For the text-containing cell, return its midpoint in (x, y) coordinate format. 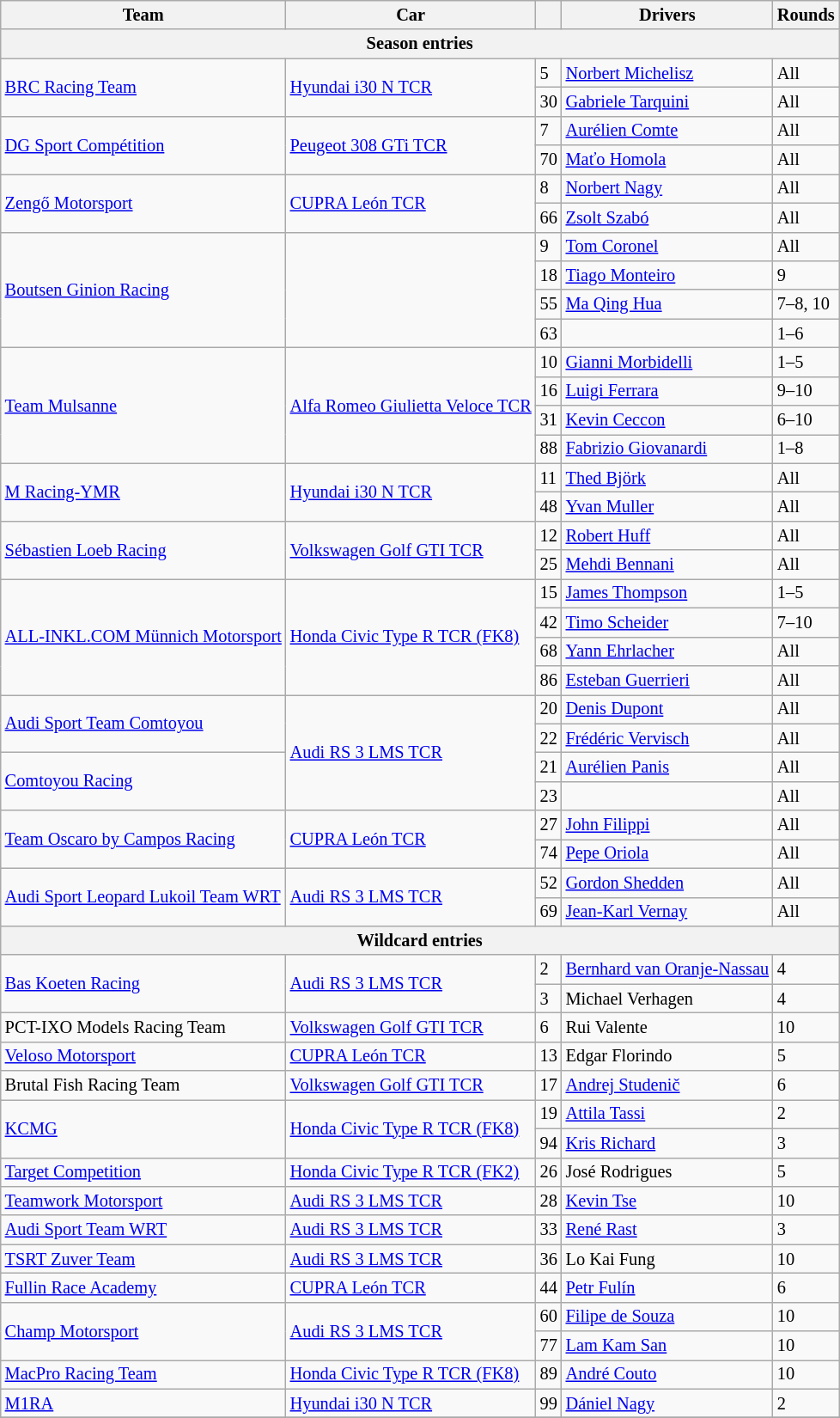
25 (549, 565)
BRC Racing Team (143, 88)
Audi Sport Team Comtoyou (143, 724)
Alfa Romeo Giulietta Veloce TCR (411, 406)
52 (549, 883)
Filipe de Souza (667, 1317)
13 (549, 1056)
44 (549, 1287)
PCT-IXO Models Racing Team (143, 1027)
22 (549, 738)
7–10 (806, 622)
Edgar Florindo (667, 1056)
Michael Verhagen (667, 999)
José Rodrigues (667, 1172)
1–8 (806, 449)
30 (549, 101)
Kris Richard (667, 1143)
11 (549, 478)
7 (549, 131)
Lo Kai Fung (667, 1259)
Comtoyou Racing (143, 780)
Dániel Nagy (667, 1403)
12 (549, 535)
Lam Kam San (667, 1346)
1–6 (806, 333)
Veloso Motorsport (143, 1056)
Gabriele Tarquini (667, 101)
John Filippi (667, 825)
Brutal Fish Racing Team (143, 1085)
Pepe Oriola (667, 853)
DG Sport Compétition (143, 144)
M Racing-YMR (143, 492)
36 (549, 1259)
Yvan Muller (667, 506)
Esteban Guerrieri (667, 680)
89 (549, 1374)
88 (549, 449)
Fabrizio Giovanardi (667, 449)
Zsolt Szabó (667, 217)
KCMG (143, 1128)
74 (549, 853)
55 (549, 304)
Tiago Monteiro (667, 275)
Team Mulsanne (143, 406)
James Thompson (667, 593)
16 (549, 391)
Wildcard entries (420, 940)
Norbert Nagy (667, 188)
Thed Björk (667, 478)
André Couto (667, 1374)
Robert Huff (667, 535)
Kevin Ceccon (667, 420)
Sébastien Loeb Racing (143, 550)
Timo Scheider (667, 622)
7–8, 10 (806, 304)
94 (549, 1143)
Ma Qing Hua (667, 304)
Attila Tassi (667, 1114)
21 (549, 767)
Andrej Studenič (667, 1085)
26 (549, 1172)
27 (549, 825)
Yann Ehrlacher (667, 651)
M1RA (143, 1403)
Season entries (420, 44)
Luigi Ferrara (667, 391)
86 (549, 680)
Gordon Shedden (667, 883)
20 (549, 709)
19 (549, 1114)
8 (549, 188)
Bernhard van Oranje-Nassau (667, 969)
31 (549, 420)
Car (411, 15)
Rounds (806, 15)
48 (549, 506)
Audi Sport Leopard Lukoil Team WRT (143, 897)
Kevin Tse (667, 1201)
MacPro Racing Team (143, 1374)
69 (549, 912)
Team Oscaro by Campos Racing (143, 839)
Tom Coronel (667, 247)
23 (549, 796)
9–10 (806, 391)
Target Competition (143, 1172)
Maťo Homola (667, 160)
Bas Koeten Racing (143, 983)
Jean-Karl Vernay (667, 912)
Norbert Michelisz (667, 73)
Audi Sport Team WRT (143, 1230)
René Rast (667, 1230)
99 (549, 1403)
28 (549, 1201)
ALL-INKL.COM Münnich Motorsport (143, 636)
63 (549, 333)
Honda Civic Type R TCR (FK2) (411, 1172)
TSRT Zuver Team (143, 1259)
18 (549, 275)
Denis Dupont (667, 709)
Drivers (667, 15)
60 (549, 1317)
Frédéric Vervisch (667, 738)
Champ Motorsport (143, 1330)
77 (549, 1346)
6–10 (806, 420)
66 (549, 217)
Fullin Race Academy (143, 1287)
Aurélien Panis (667, 767)
Boutsen Ginion Racing (143, 290)
15 (549, 593)
17 (549, 1085)
Zengő Motorsport (143, 203)
Mehdi Bennani (667, 565)
Peugeot 308 GTi TCR (411, 144)
Rui Valente (667, 1027)
68 (549, 651)
42 (549, 622)
Aurélien Comte (667, 131)
Teamwork Motorsport (143, 1201)
Team (143, 15)
Petr Fulín (667, 1287)
Gianni Morbidelli (667, 362)
33 (549, 1230)
70 (549, 160)
